Extract the [x, y] coordinate from the center of the cell holding the provided text.  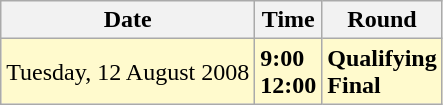
Date [128, 20]
Round [382, 20]
Time [288, 20]
9:0012:00 [288, 72]
Tuesday, 12 August 2008 [128, 72]
QualifyingFinal [382, 72]
